Determine the (x, y) coordinate at the center of the cell enclosing the given text.  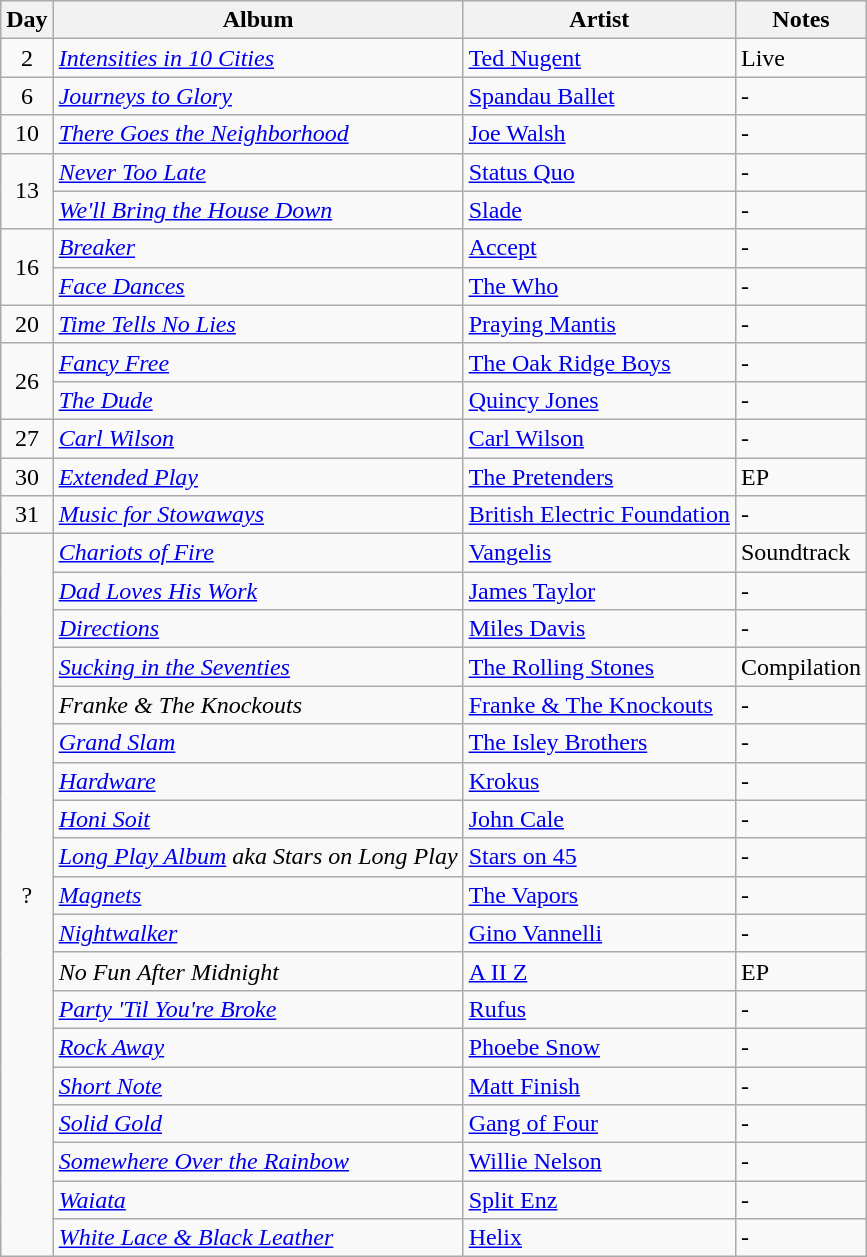
The Dude (258, 400)
Face Dances (258, 286)
Solid Gold (258, 1124)
Short Note (258, 1085)
Album (258, 20)
Waiata (258, 1200)
The Isley Brothers (599, 743)
6 (27, 96)
Time Tells No Lies (258, 324)
Music for Stowaways (258, 515)
Stars on 45 (599, 857)
Rock Away (258, 1047)
Krokus (599, 781)
Dad Loves His Work (258, 591)
Sucking in the Seventies (258, 667)
Vangelis (599, 553)
Magnets (258, 895)
Artist (599, 20)
Breaker (258, 248)
Helix (599, 1238)
The Vapors (599, 895)
Nightwalker (258, 933)
Slade (599, 210)
The Pretenders (599, 477)
13 (27, 191)
Split Enz (599, 1200)
30 (27, 477)
White Lace & Black Leather (258, 1238)
No Fun After Midnight (258, 971)
Quincy Jones (599, 400)
Gang of Four (599, 1124)
27 (27, 438)
Gino Vannelli (599, 933)
Fancy Free (258, 362)
John Cale (599, 819)
Matt Finish (599, 1085)
Soundtrack (800, 553)
? (27, 896)
Compilation (800, 667)
20 (27, 324)
Status Quo (599, 172)
Ted Nugent (599, 58)
Party 'Til You're Broke (258, 1009)
Extended Play (258, 477)
Live (800, 58)
Somewhere Over the Rainbow (258, 1162)
Day (27, 20)
Directions (258, 629)
Joe Walsh (599, 134)
Intensities in 10 Cities (258, 58)
Spandau Ballet (599, 96)
Long Play Album aka Stars on Long Play (258, 857)
Miles Davis (599, 629)
The Rolling Stones (599, 667)
Willie Nelson (599, 1162)
Praying Mantis (599, 324)
Rufus (599, 1009)
Never Too Late (258, 172)
10 (27, 134)
Chariots of Fire (258, 553)
31 (27, 515)
Honi Soit (258, 819)
We'll Bring the House Down (258, 210)
The Oak Ridge Boys (599, 362)
A II Z (599, 971)
Journeys to Glory (258, 96)
There Goes the Neighborhood (258, 134)
2 (27, 58)
Hardware (258, 781)
James Taylor (599, 591)
Grand Slam (258, 743)
British Electric Foundation (599, 515)
26 (27, 381)
The Who (599, 286)
Accept (599, 248)
Phoebe Snow (599, 1047)
16 (27, 267)
Notes (800, 20)
